Find where the given text appears and provide that cell's center as (X, Y) coordinate. 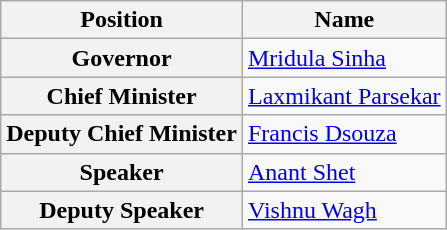
Vishnu Wagh (344, 210)
Deputy Chief Minister (122, 134)
Anant Shet (344, 172)
Governor (122, 58)
Position (122, 20)
Chief Minister (122, 96)
Francis Dsouza (344, 134)
Speaker (122, 172)
Mridula Sinha (344, 58)
Name (344, 20)
Laxmikant Parsekar (344, 96)
Deputy Speaker (122, 210)
